Output the (x, y) coordinate of the center of the cell containing the given text.  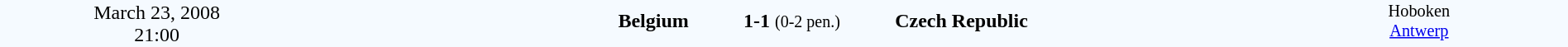
Czech Republic (1082, 21)
Belgium (501, 21)
1-1 (0-2 pen.) (791, 21)
Hoboken Antwerp (1419, 23)
March 23, 200821:00 (157, 23)
